Output the (X, Y) coordinate of the center of the cell containing the given text.  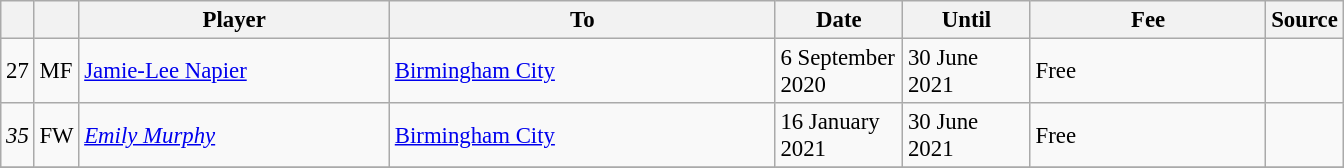
16 January 2021 (839, 136)
6 September 2020 (839, 72)
Until (967, 20)
27 (18, 72)
Jamie-Lee Napier (234, 72)
FW (56, 136)
35 (18, 136)
Player (234, 20)
Date (839, 20)
Source (1304, 20)
MF (56, 72)
Fee (1148, 20)
Emily Murphy (234, 136)
To (582, 20)
